Scan for the cell matching the given text and deliver its [x, y] coordinate at center. 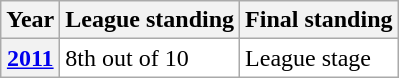
8th out of 10 [150, 58]
2011 [30, 58]
Final standing [319, 20]
Year [30, 20]
League standing [150, 20]
League stage [319, 58]
